Extract the (x, y) coordinate from the center of the cell holding the provided text.  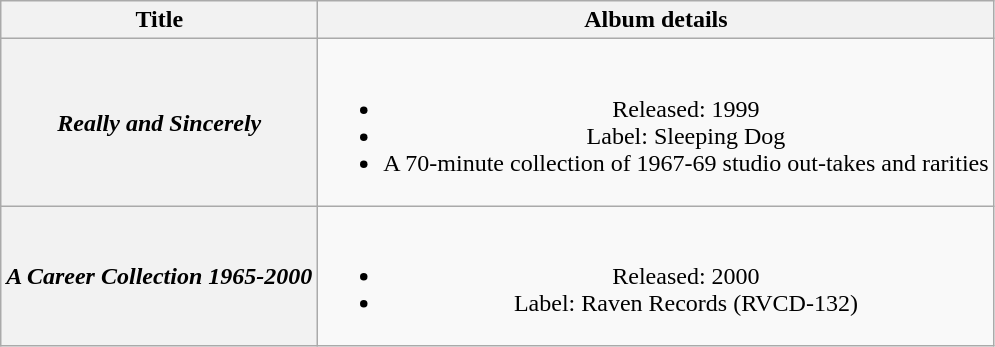
Released: 2000Label: Raven Records (RVCD-132) (656, 276)
Really and Sincerely (160, 122)
Title (160, 20)
Released: 1999Label: Sleeping DogA 70-minute collection of 1967-69 studio out-takes and rarities (656, 122)
A Career Collection 1965-2000 (160, 276)
Album details (656, 20)
